Provide the [X, Y] coordinate of the cell's center where the given text is located.  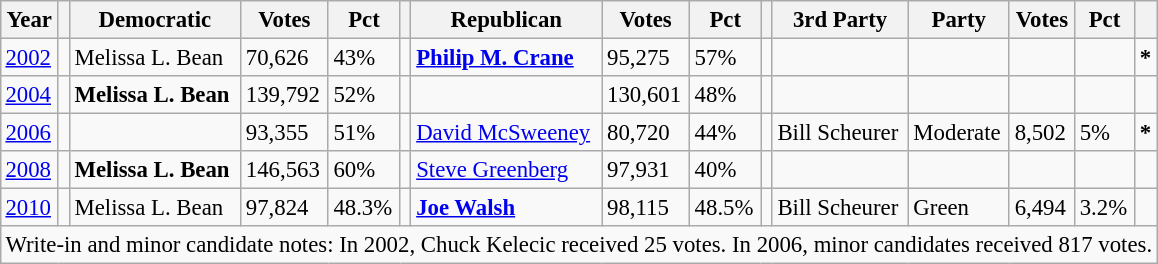
Party [958, 20]
60% [364, 170]
51% [364, 133]
70,626 [285, 57]
Green [958, 208]
48.3% [364, 208]
48% [725, 95]
2006 [29, 133]
2002 [29, 57]
Write-in and minor candidate notes: In 2002, Chuck Kelecic received 25 votes. In 2006, minor candidates received 817 votes. [578, 245]
97,824 [285, 208]
80,720 [646, 133]
48.5% [725, 208]
40% [725, 170]
6,494 [1042, 208]
2008 [29, 170]
2010 [29, 208]
Moderate [958, 133]
3rd Party [840, 20]
2004 [29, 95]
Year [29, 20]
43% [364, 57]
139,792 [285, 95]
5% [1104, 133]
95,275 [646, 57]
Steve Greenberg [506, 170]
Philip M. Crane [506, 57]
44% [725, 133]
97,931 [646, 170]
130,601 [646, 95]
Democratic [154, 20]
Joe Walsh [506, 208]
52% [364, 95]
David McSweeney [506, 133]
8,502 [1042, 133]
57% [725, 57]
93,355 [285, 133]
3.2% [1104, 208]
98,115 [646, 208]
146,563 [285, 170]
Republican [506, 20]
